Pinpoint the cell where the given text exists, returning its [x, y] midpoint coordinate. 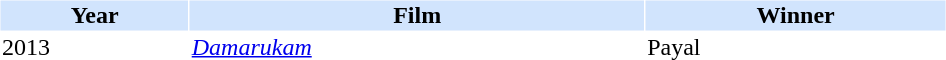
Winner [796, 15]
Year [94, 15]
Film [417, 15]
